Extract the [x, y] coordinate from the center of the cell holding the provided text.  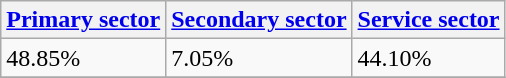
7.05% [259, 58]
48.85% [84, 58]
Secondary sector [259, 20]
Primary sector [84, 20]
Service sector [428, 20]
44.10% [428, 58]
